Return the (x, y) coordinate for the center point of the cell that contains the specified text.  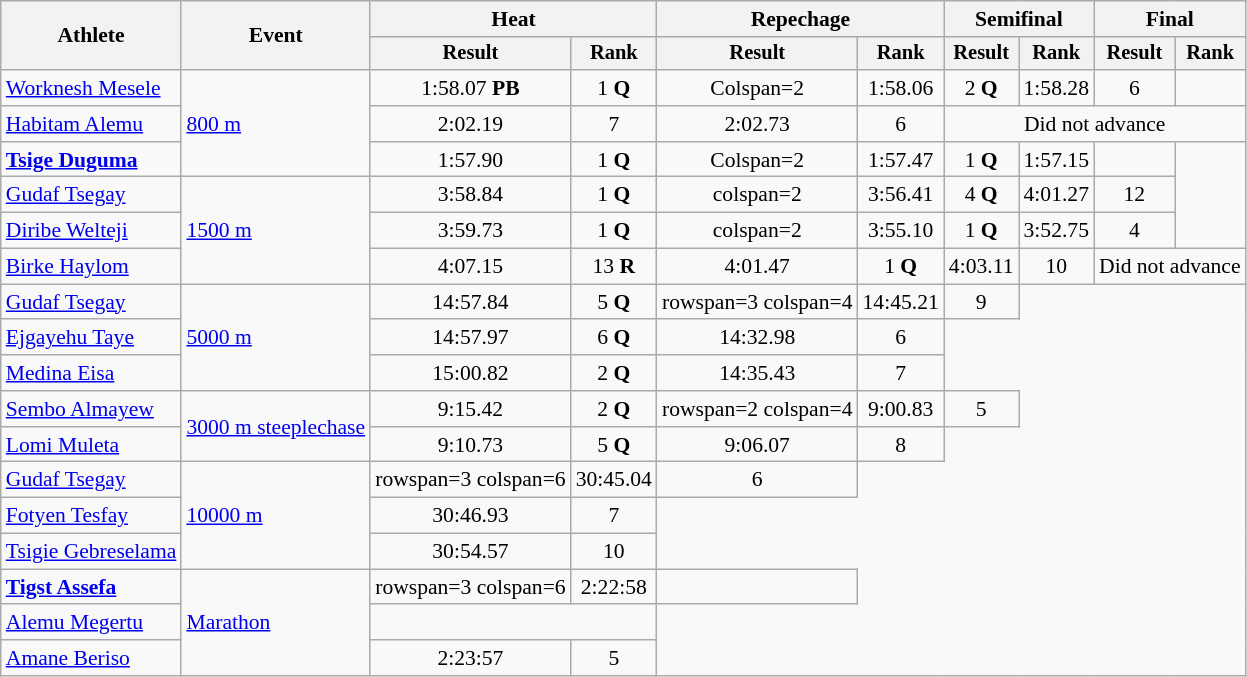
30:45.04 (614, 480)
3:52.75 (1056, 231)
Tsigie Gebreselama (92, 552)
4 (1134, 231)
Final (1170, 19)
2:22:58 (614, 587)
Semifinal (1019, 19)
4:07.15 (470, 267)
Birke Haylom (92, 267)
14:32.98 (758, 338)
Alemu Megertu (92, 623)
1:58.28 (1056, 88)
Diribe Welteji (92, 231)
Fotyen Tesfay (92, 516)
9 (982, 302)
9:10.73 (470, 445)
800 m (276, 124)
4 Q (982, 195)
Repechage (800, 19)
3:58.84 (470, 195)
14:45.21 (901, 302)
2:02.19 (470, 124)
2:23:57 (470, 658)
30:54.57 (470, 552)
9:15.42 (470, 409)
Medina Eisa (92, 373)
Marathon (276, 622)
14:57.97 (470, 338)
3:59.73 (470, 231)
6 Q (614, 338)
Ejgayehu Taye (92, 338)
Athlete (92, 36)
1:58.06 (901, 88)
1:57.47 (901, 160)
14:35.43 (758, 373)
1:57.15 (1056, 160)
3:56.41 (901, 195)
1:58.07 PB (470, 88)
12 (1134, 195)
15:00.82 (470, 373)
9:00.83 (901, 409)
Event (276, 36)
Tigst Assefa (92, 587)
30:46.93 (470, 516)
4:01.27 (1056, 195)
Habitam Alemu (92, 124)
rowspan=3 colspan=4 (758, 302)
Worknesh Mesele (92, 88)
1:57.90 (470, 160)
Tsige Duguma (92, 160)
8 (901, 445)
Amane Beriso (92, 658)
Heat (514, 19)
14:57.84 (470, 302)
4:01.47 (758, 267)
1500 m (276, 230)
10000 m (276, 516)
4:03.11 (982, 267)
13 R (614, 267)
rowspan=2 colspan=4 (758, 409)
2:02.73 (758, 124)
5000 m (276, 338)
9:06.07 (758, 445)
Lomi Muleta (92, 445)
3:55.10 (901, 231)
Sembo Almayew (92, 409)
3000 m steeplechase (276, 426)
